Find where the given text appears and provide that cell's center as [X, Y] coordinate. 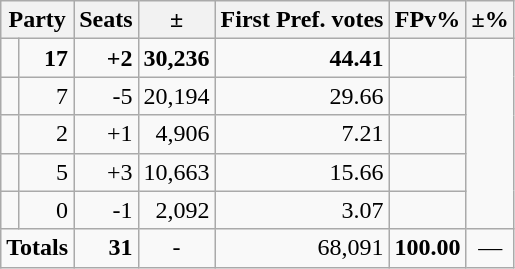
15.66 [302, 172]
3.07 [302, 210]
FPv% [428, 20]
— [490, 248]
30,236 [176, 58]
17 [46, 58]
-5 [106, 96]
+2 [106, 58]
31 [106, 248]
20,194 [176, 96]
±% [490, 20]
+1 [106, 134]
29.66 [302, 96]
7 [46, 96]
2 [46, 134]
68,091 [302, 248]
+3 [106, 172]
4,906 [176, 134]
-1 [106, 210]
100.00 [428, 248]
- [176, 248]
44.41 [302, 58]
0 [46, 210]
10,663 [176, 172]
First Pref. votes [302, 20]
± [176, 20]
Seats [106, 20]
5 [46, 172]
Totals [38, 248]
Party [38, 20]
7.21 [302, 134]
2,092 [176, 210]
